For the text-containing cell, return its midpoint in (X, Y) coordinate format. 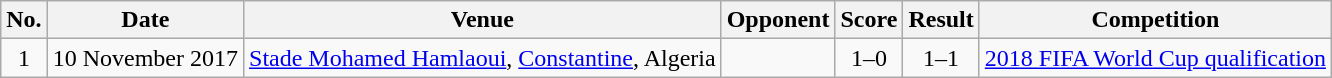
Score (869, 20)
2018 FIFA World Cup qualification (1155, 58)
Date (145, 20)
Opponent (778, 20)
Stade Mohamed Hamlaoui, Constantine, Algeria (483, 58)
Competition (1155, 20)
No. (24, 20)
10 November 2017 (145, 58)
1–1 (941, 58)
1–0 (869, 58)
Result (941, 20)
1 (24, 58)
Venue (483, 20)
